Capture the cell that displays the provided text and extract its [X, Y] central coordinate. 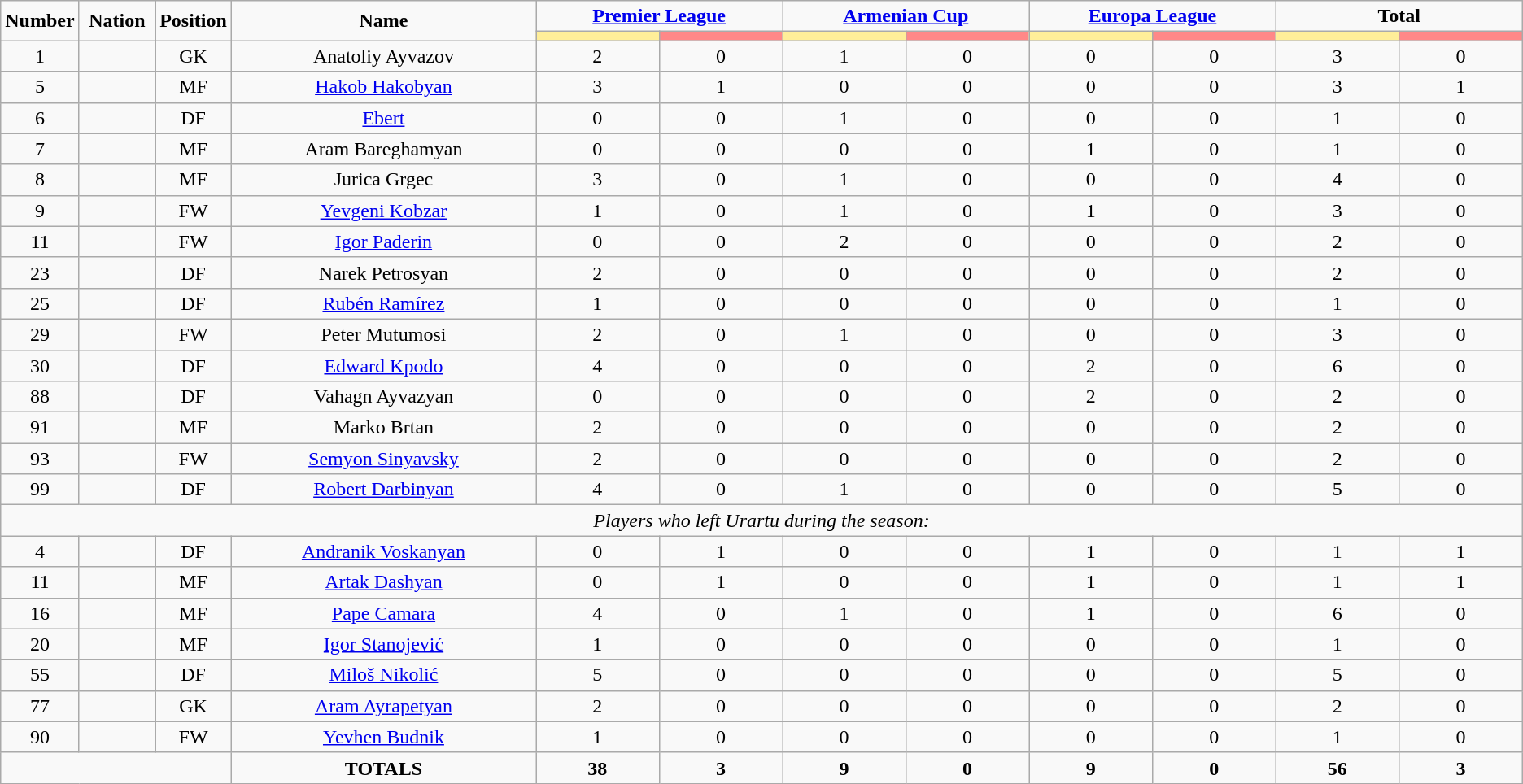
Aram Bareghamyan [383, 149]
Edward Kpodo [383, 365]
8 [40, 180]
Jurica Grgec [383, 180]
Anatoliy Ayvazov [383, 56]
16 [40, 613]
55 [40, 675]
90 [40, 737]
Semyon Sinyavsky [383, 459]
Miloš Nikolić [383, 675]
20 [40, 644]
Number [40, 21]
7 [40, 149]
88 [40, 397]
30 [40, 365]
Yevgeni Kobzar [383, 211]
25 [40, 303]
Artak Dashyan [383, 582]
Igor Stanojević [383, 644]
Vahagn Ayvazyan [383, 397]
Position [194, 21]
29 [40, 334]
Peter Mutumosi [383, 334]
Igor Paderin [383, 242]
Premier League [659, 16]
Players who left Urartu during the season: [761, 520]
77 [40, 706]
56 [1338, 768]
Rubén Ramírez [383, 303]
91 [40, 428]
Marko Brtan [383, 428]
38 [597, 768]
TOTALS [383, 768]
Robert Darbinyan [383, 490]
Pape Camara [383, 613]
Armenian Cup [906, 16]
Europa League [1152, 16]
Nation [117, 21]
Ebert [383, 118]
Hakob Hakobyan [383, 87]
Aram Ayrapetyan [383, 706]
Andranik Voskanyan [383, 551]
Total [1399, 16]
Yevhen Budnik [383, 737]
Name [383, 21]
99 [40, 490]
Narek Petrosyan [383, 272]
23 [40, 272]
93 [40, 459]
